Capture the cell that displays the provided text and extract its [x, y] central coordinate. 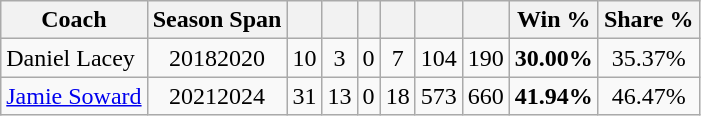
20182020 [217, 58]
Share % [648, 20]
46.47% [648, 96]
Daniel Lacey [74, 58]
10 [304, 58]
660 [486, 96]
18 [398, 96]
41.94% [554, 96]
35.37% [648, 58]
190 [486, 58]
20212024 [217, 96]
573 [438, 96]
Win % [554, 20]
3 [340, 58]
Season Span [217, 20]
Jamie Soward [74, 96]
13 [340, 96]
31 [304, 96]
7 [398, 58]
30.00% [554, 58]
104 [438, 58]
Coach [74, 20]
